Search for the cell housing the specified text and yield its (X, Y) center coordinate. 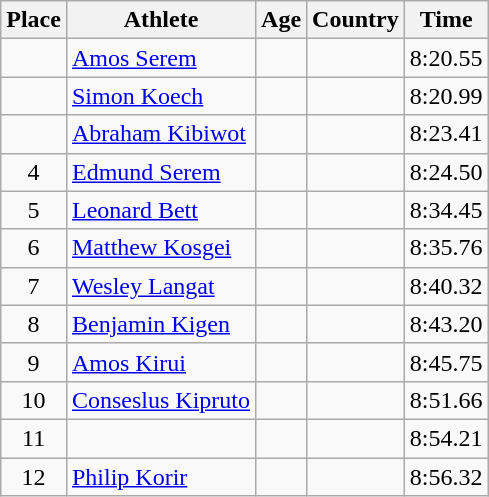
8:35.76 (446, 248)
8:45.75 (446, 362)
4 (34, 172)
6 (34, 248)
Country (356, 20)
Place (34, 20)
Athlete (160, 20)
8:24.50 (446, 172)
Edmund Serem (160, 172)
11 (34, 438)
Wesley Langat (160, 286)
8:51.66 (446, 400)
12 (34, 477)
Matthew Kosgei (160, 248)
8:34.45 (446, 210)
8:20.99 (446, 96)
8:23.41 (446, 134)
Time (446, 20)
8:56.32 (446, 477)
5 (34, 210)
Leonard Bett (160, 210)
Abraham Kibiwot (160, 134)
7 (34, 286)
9 (34, 362)
Amos Serem (160, 58)
Age (282, 20)
8:40.32 (446, 286)
8:54.21 (446, 438)
Philip Korir (160, 477)
8:20.55 (446, 58)
Conseslus Kipruto (160, 400)
Amos Kirui (160, 362)
8:43.20 (446, 324)
8 (34, 324)
Simon Koech (160, 96)
Benjamin Kigen (160, 324)
10 (34, 400)
